Search for the cell housing the specified text and yield its (x, y) center coordinate. 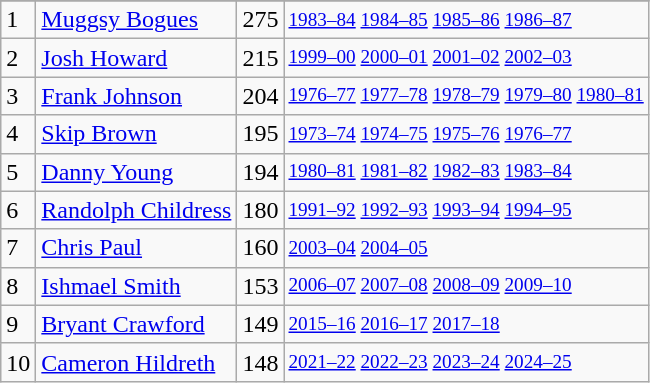
160 (260, 248)
Danny Young (136, 172)
275 (260, 20)
1976–77 1977–78 1978–79 1979–80 1980–81 (466, 96)
Chris Paul (136, 248)
Skip Brown (136, 134)
Muggsy Bogues (136, 20)
153 (260, 286)
1999–00 2000–01 2001–02 2002–03 (466, 58)
149 (260, 324)
204 (260, 96)
1980–81 1981–82 1982–83 1983–84 (466, 172)
Bryant Crawford (136, 324)
215 (260, 58)
2006–07 2007–08 2008–09 2009–10 (466, 286)
1 (18, 20)
194 (260, 172)
Ishmael Smith (136, 286)
1983–84 1984–85 1985–86 1986–87 (466, 20)
2021–22 2022–23 2023–24 2024–25 (466, 362)
180 (260, 210)
Randolph Childress (136, 210)
1973–74 1974–75 1975–76 1976–77 (466, 134)
Josh Howard (136, 58)
148 (260, 362)
1991–92 1992–93 1993–94 1994–95 (466, 210)
4 (18, 134)
195 (260, 134)
8 (18, 286)
2015–16 2016–17 2017–18 (466, 324)
5 (18, 172)
9 (18, 324)
Cameron Hildreth (136, 362)
2003–04 2004–05 (466, 248)
7 (18, 248)
2 (18, 58)
3 (18, 96)
Frank Johnson (136, 96)
10 (18, 362)
6 (18, 210)
